Scan for the cell matching the given text and deliver its [X, Y] coordinate at center. 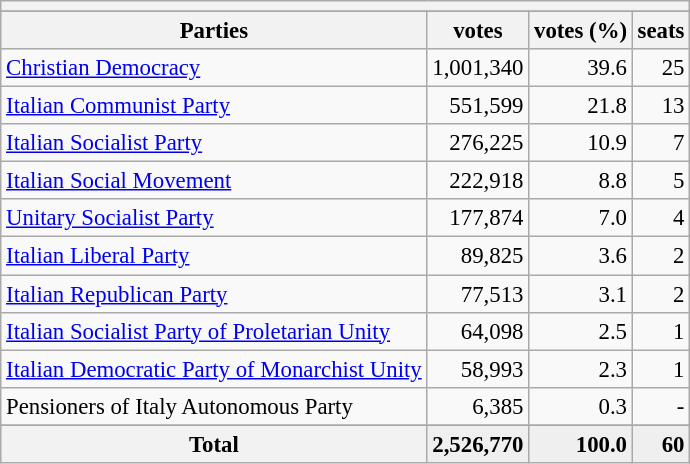
60 [660, 444]
Italian Communist Party [214, 106]
Pensioners of Italy Autonomous Party [214, 406]
8.8 [581, 181]
4 [660, 219]
Italian Republican Party [214, 294]
7.0 [581, 219]
3.1 [581, 294]
5 [660, 181]
77,513 [478, 294]
58,993 [478, 369]
seats [660, 31]
2,526,770 [478, 444]
13 [660, 106]
votes (%) [581, 31]
100.0 [581, 444]
222,918 [478, 181]
177,874 [478, 219]
3.6 [581, 256]
Total [214, 444]
89,825 [478, 256]
0.3 [581, 406]
21.8 [581, 106]
276,225 [478, 143]
- [660, 406]
2.5 [581, 331]
votes [478, 31]
Italian Democratic Party of Monarchist Unity [214, 369]
10.9 [581, 143]
2.3 [581, 369]
Unitary Socialist Party [214, 219]
Italian Socialist Party [214, 143]
64,098 [478, 331]
7 [660, 143]
Parties [214, 31]
1,001,340 [478, 68]
Christian Democracy [214, 68]
Italian Socialist Party of Proletarian Unity [214, 331]
39.6 [581, 68]
6,385 [478, 406]
Italian Liberal Party [214, 256]
Italian Social Movement [214, 181]
551,599 [478, 106]
25 [660, 68]
